Extract the [x, y] coordinate from the center of the cell holding the provided text.  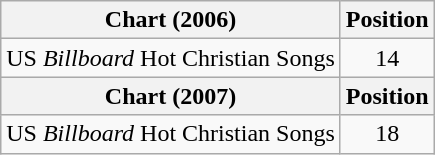
Chart (2006) [171, 20]
Chart (2007) [171, 96]
14 [387, 58]
18 [387, 134]
